Search for the cell housing the specified text and yield its (x, y) center coordinate. 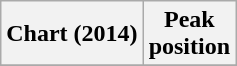
Chart (2014) (72, 34)
Peakposition (189, 34)
